Detect which cell encompasses the target text, then output its (x, y) center coordinate. 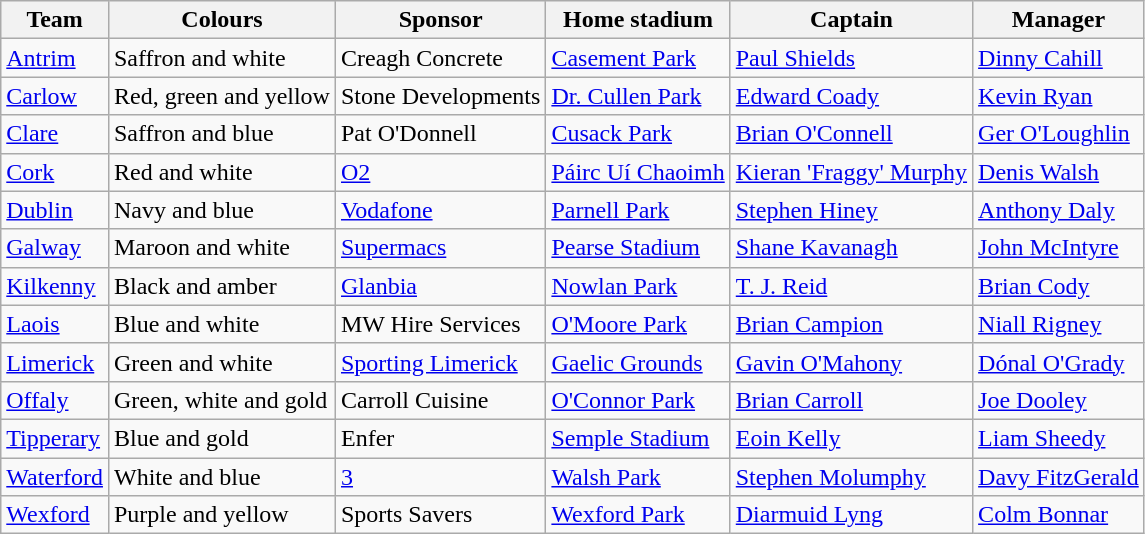
Home stadium (638, 20)
Green, white and gold (222, 400)
Ger O'Loughlin (1059, 134)
O'Moore Park (638, 324)
Shane Kavanagh (851, 248)
Kilkenny (55, 286)
Manager (1059, 20)
Pat O'Donnell (440, 134)
Wexford Park (638, 515)
Vodafone (440, 210)
Diarmuid Lyng (851, 515)
Clare (55, 134)
Blue and white (222, 324)
Gavin O'Mahony (851, 362)
Dublin (55, 210)
Paul Shields (851, 58)
O2 (440, 172)
Purple and yellow (222, 515)
Carlow (55, 96)
Anthony Daly (1059, 210)
Parnell Park (638, 210)
Maroon and white (222, 248)
Captain (851, 20)
Stephen Molumphy (851, 477)
Waterford (55, 477)
Red and white (222, 172)
Cork (55, 172)
Saffron and blue (222, 134)
O'Connor Park (638, 400)
Limerick (55, 362)
Green and white (222, 362)
Black and amber (222, 286)
Walsh Park (638, 477)
Denis Walsh (1059, 172)
Dinny Cahill (1059, 58)
Dónal O'Grady (1059, 362)
Stephen Hiney (851, 210)
Glanbia (440, 286)
Edward Coady (851, 96)
Stone Developments (440, 96)
Casement Park (638, 58)
John McIntyre (1059, 248)
Liam Sheedy (1059, 438)
Semple Stadium (638, 438)
Brian Carroll (851, 400)
Davy FitzGerald (1059, 477)
Kieran 'Fraggy' Murphy (851, 172)
White and blue (222, 477)
Laois (55, 324)
Sports Savers (440, 515)
Colours (222, 20)
MW Hire Services (440, 324)
Gaelic Grounds (638, 362)
3 (440, 477)
Offaly (55, 400)
Nowlan Park (638, 286)
Brian Campion (851, 324)
Antrim (55, 58)
Colm Bonnar (1059, 515)
Joe Dooley (1059, 400)
Red, green and yellow (222, 96)
Sponsor (440, 20)
Dr. Cullen Park (638, 96)
Enfer (440, 438)
Blue and gold (222, 438)
Niall Rigney (1059, 324)
Galway (55, 248)
Navy and blue (222, 210)
Brian Cody (1059, 286)
Cusack Park (638, 134)
Eoin Kelly (851, 438)
Wexford (55, 515)
Sporting Limerick (440, 362)
Pearse Stadium (638, 248)
Team (55, 20)
Kevin Ryan (1059, 96)
Carroll Cuisine (440, 400)
Brian O'Connell (851, 134)
Supermacs (440, 248)
Páirc Uí Chaoimh (638, 172)
Saffron and white (222, 58)
Creagh Concrete (440, 58)
T. J. Reid (851, 286)
Tipperary (55, 438)
